Locate the cell with the specified text and output its (x, y) center coordinate. 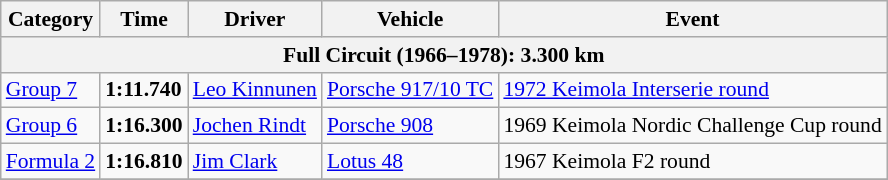
1972 Keimola Interserie round (692, 90)
Porsche 917/10 TC (410, 90)
1967 Keimola F2 round (692, 162)
Category (50, 19)
1:16.300 (144, 126)
Vehicle (410, 19)
Jim Clark (255, 162)
Lotus 48 (410, 162)
Full Circuit (1966–1978): 3.300 km (444, 55)
Event (692, 19)
Driver (255, 19)
1:11.740 (144, 90)
Group 7 (50, 90)
Formula 2 (50, 162)
Time (144, 19)
Porsche 908 (410, 126)
1969 Keimola Nordic Challenge Cup round (692, 126)
Leo Kinnunen (255, 90)
Group 6 (50, 126)
1:16.810 (144, 162)
Jochen Rindt (255, 126)
